Extract the (X, Y) coordinate from the center of the cell holding the provided text.  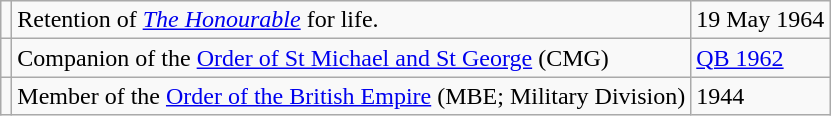
1944 (760, 96)
Companion of the Order of St Michael and St George (CMG) (352, 58)
Member of the Order of the British Empire (MBE; Military Division) (352, 96)
19 May 1964 (760, 20)
Retention of The Honourable for life. (352, 20)
QB 1962 (760, 58)
